Provide the [x, y] coordinate of the cell's center where the given text is located.  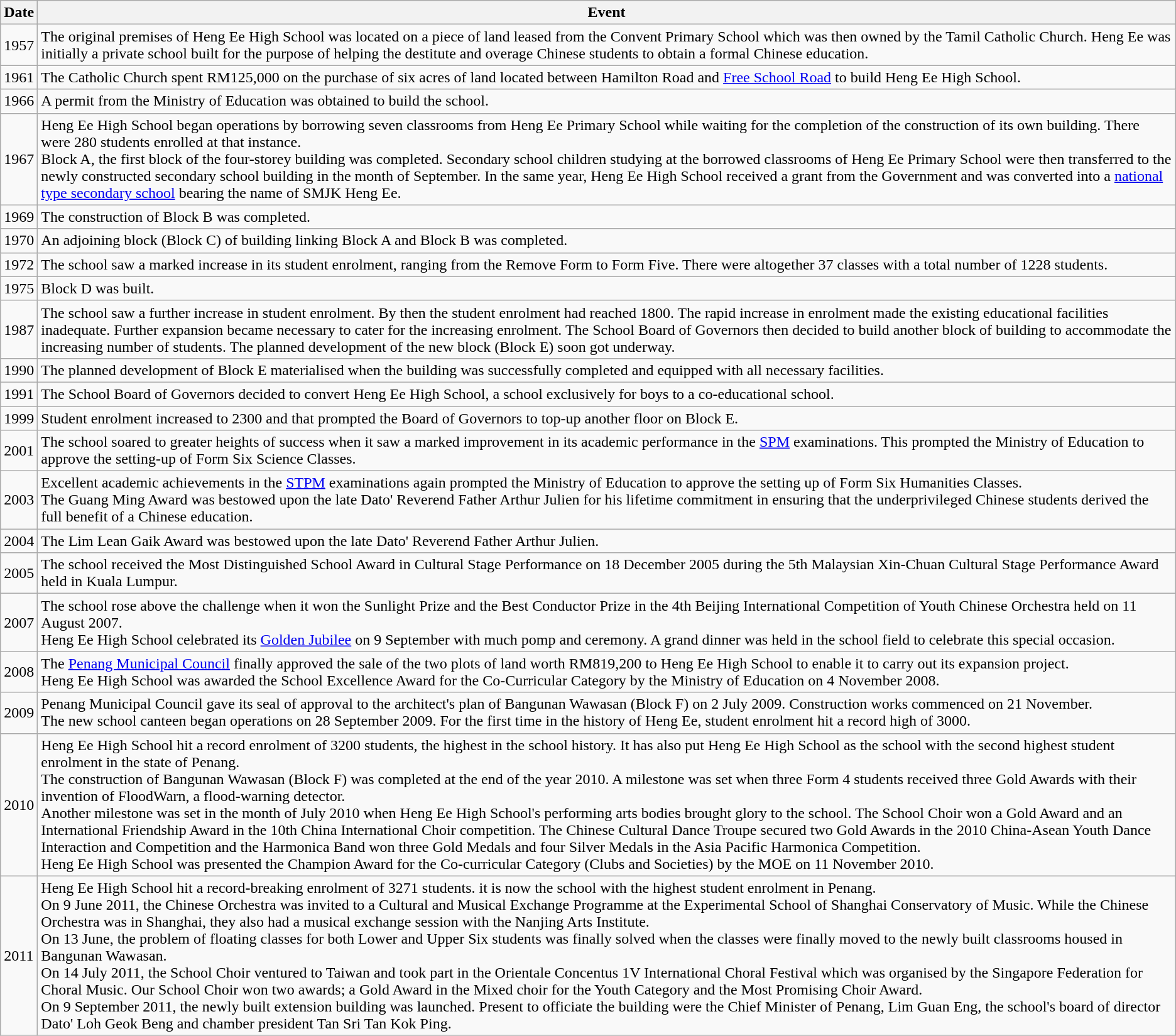
1967 [19, 159]
2004 [19, 541]
2007 [19, 623]
1969 [19, 217]
A permit from the Ministry of Education was obtained to build the school. [607, 101]
An adjoining block (Block C) of building linking Block A and Block B was completed. [607, 241]
1970 [19, 241]
2011 [19, 956]
1957 [19, 45]
The planned development of Block E materialised when the building was successfully completed and equipped with all necessary facilities. [607, 370]
2008 [19, 672]
Student enrolment increased to 2300 and that prompted the Board of Governors to top-up another floor on Block E. [607, 418]
1999 [19, 418]
2003 [19, 500]
The construction of Block B was completed. [607, 217]
1961 [19, 77]
1990 [19, 370]
2001 [19, 451]
Date [19, 13]
2010 [19, 804]
Block D was built. [607, 288]
1966 [19, 101]
1987 [19, 329]
1972 [19, 264]
1975 [19, 288]
The School Board of Governors decided to convert Heng Ee High School, a school exclusively for boys to a co-educational school. [607, 394]
Event [607, 13]
1991 [19, 394]
2005 [19, 573]
2009 [19, 712]
The Lim Lean Gaik Award was bestowed upon the late Dato' Reverend Father Arthur Julien. [607, 541]
